Return the [x, y] coordinate for the center point of the cell that contains the specified text.  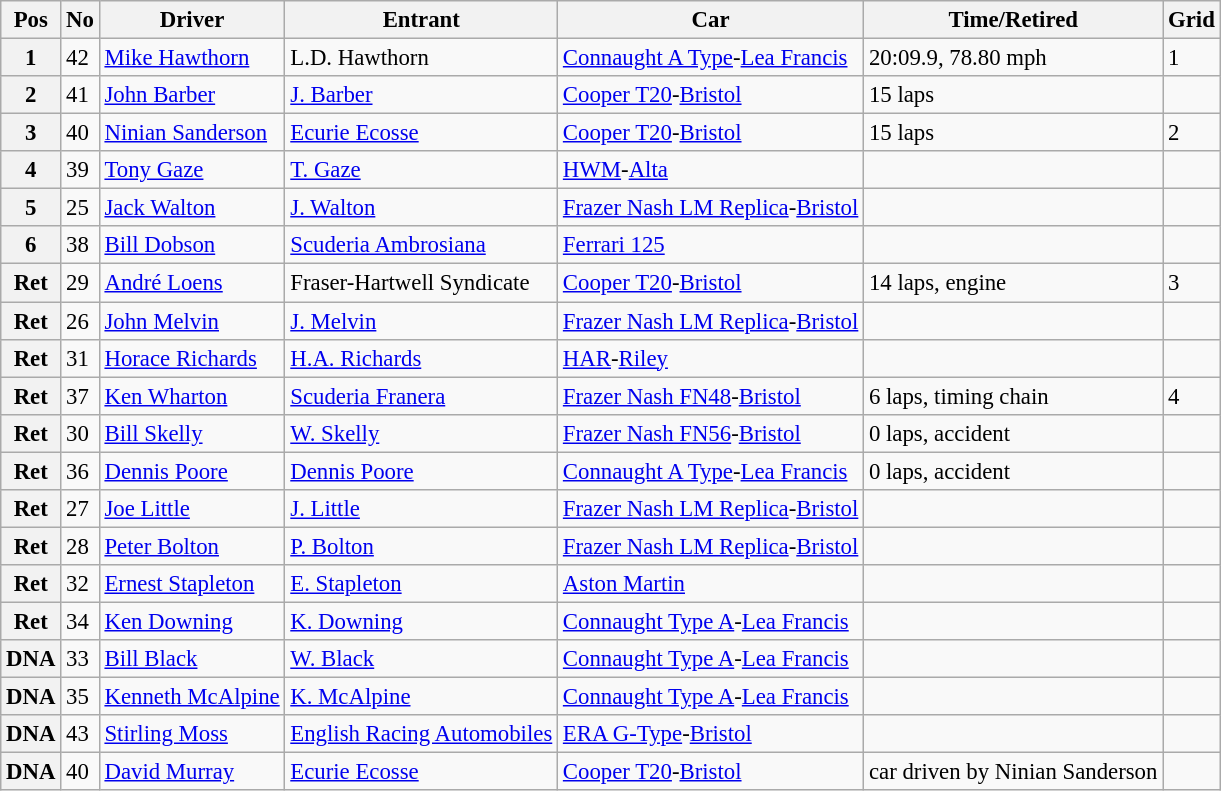
36 [80, 471]
Ken Downing [192, 621]
Car [711, 20]
K. McAlpine [422, 697]
W. Black [422, 659]
5 [31, 208]
Horace Richards [192, 358]
27 [80, 509]
John Barber [192, 95]
E. Stapleton [422, 584]
T. Gaze [422, 170]
30 [80, 433]
Bill Black [192, 659]
J. Melvin [422, 321]
Joe Little [192, 509]
No [80, 20]
33 [80, 659]
K. Downing [422, 621]
6 [31, 245]
David Murray [192, 772]
Pos [31, 20]
Scuderia Ambrosiana [422, 245]
Peter Bolton [192, 546]
20:09.9, 78.80 mph [1014, 58]
Bill Dobson [192, 245]
29 [80, 283]
Ernest Stapleton [192, 584]
ERA G-Type-Bristol [711, 734]
Mike Hawthorn [192, 58]
John Melvin [192, 321]
L.D. Hawthorn [422, 58]
37 [80, 396]
38 [80, 245]
14 laps, engine [1014, 283]
J. Little [422, 509]
Ken Wharton [192, 396]
43 [80, 734]
Fraser-Hartwell Syndicate [422, 283]
32 [80, 584]
P. Bolton [422, 546]
Entrant [422, 20]
Time/Retired [1014, 20]
25 [80, 208]
HWM-Alta [711, 170]
42 [80, 58]
Tony Gaze [192, 170]
Jack Walton [192, 208]
Aston Martin [711, 584]
Driver [192, 20]
Frazer Nash FN48-Bristol [711, 396]
Kenneth McAlpine [192, 697]
Ninian Sanderson [192, 133]
W. Skelly [422, 433]
Grid [1192, 20]
Ferrari 125 [711, 245]
Frazer Nash FN56-Bristol [711, 433]
6 laps, timing chain [1014, 396]
Bill Skelly [192, 433]
34 [80, 621]
41 [80, 95]
H.A. Richards [422, 358]
J. Barber [422, 95]
28 [80, 546]
André Loens [192, 283]
26 [80, 321]
HAR-Riley [711, 358]
31 [80, 358]
39 [80, 170]
English Racing Automobiles [422, 734]
35 [80, 697]
J. Walton [422, 208]
car driven by Ninian Sanderson [1014, 772]
Stirling Moss [192, 734]
Scuderia Franera [422, 396]
